Search for the cell housing the specified text and yield its [x, y] center coordinate. 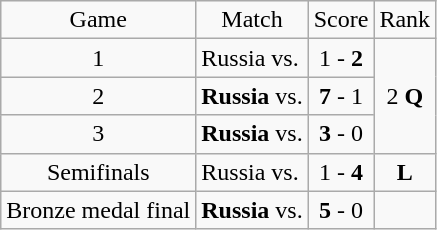
Score [341, 20]
1 - 4 [341, 172]
Rank [405, 20]
L [405, 172]
Game [98, 20]
3 [98, 134]
1 - 2 [341, 58]
7 - 1 [341, 96]
Semifinals [98, 172]
3 - 0 [341, 134]
2 Q [405, 96]
1 [98, 58]
5 - 0 [341, 210]
2 [98, 96]
Bronze medal final [98, 210]
Match [252, 20]
